Detect which cell encompasses the target text, then output its (x, y) center coordinate. 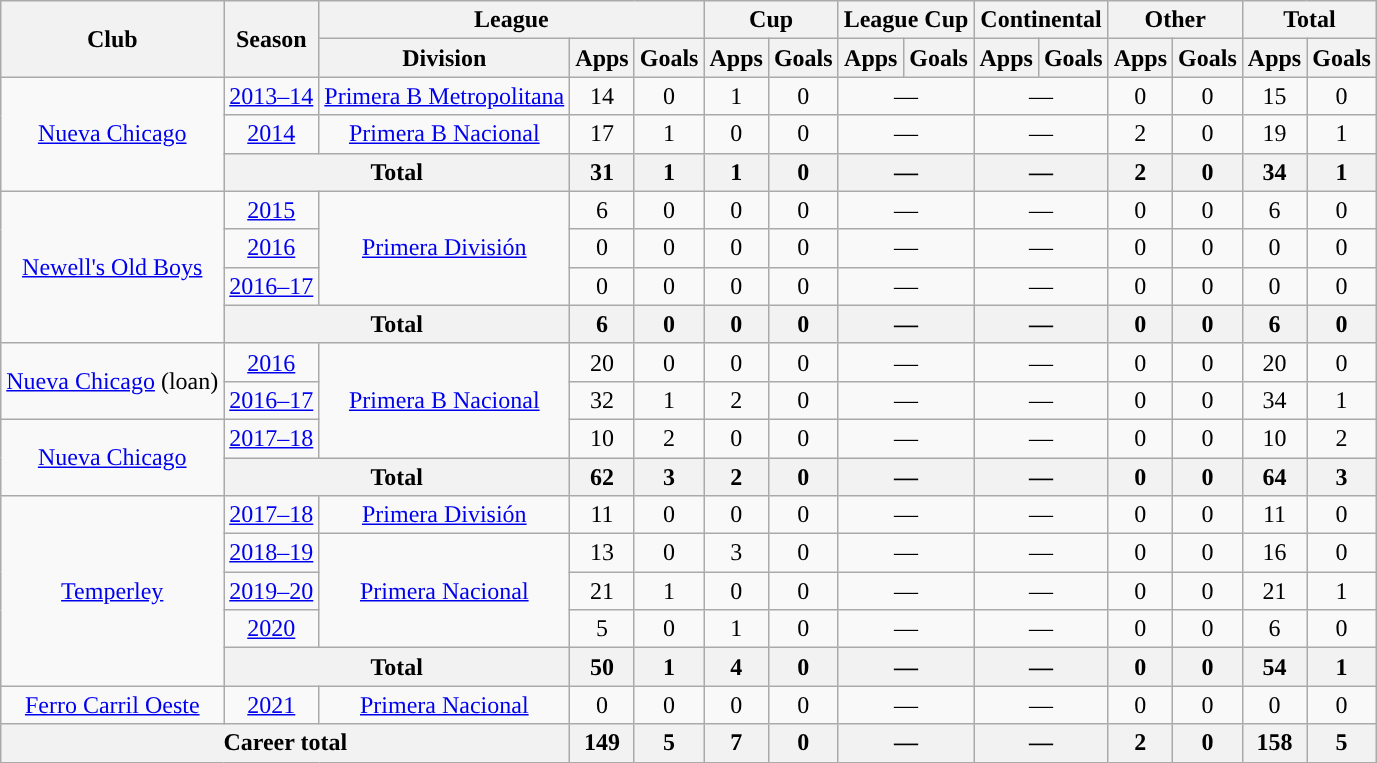
4 (736, 667)
League Cup (906, 20)
62 (602, 477)
Newell's Old Boys (112, 267)
Nueva Chicago (loan) (112, 381)
Club (112, 39)
Ferro Carril Oeste (112, 705)
2020 (272, 629)
16 (1274, 553)
54 (1274, 667)
Cup (771, 20)
2018–19 (272, 553)
2013–14 (272, 96)
2021 (272, 705)
50 (602, 667)
2019–20 (272, 591)
2015 (272, 210)
Other (1175, 20)
Primera B Metropolitana (444, 96)
Career total (286, 743)
Season (272, 39)
64 (1274, 477)
League (512, 20)
14 (602, 96)
17 (602, 134)
15 (1274, 96)
149 (602, 743)
13 (602, 553)
32 (602, 400)
31 (602, 172)
Division (444, 58)
19 (1274, 134)
Continental (1041, 20)
2014 (272, 134)
158 (1274, 743)
7 (736, 743)
Temperley (112, 591)
